For the text-containing cell, return its midpoint in (x, y) coordinate format. 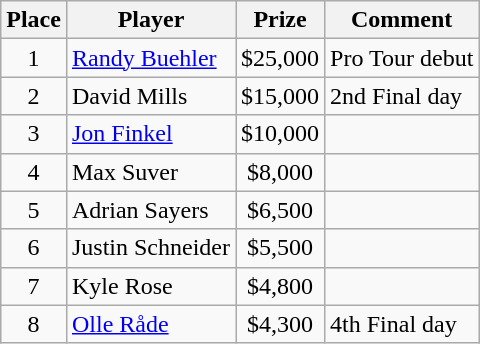
3 (34, 134)
Kyle Rose (150, 286)
Jon Finkel (150, 134)
$8,000 (280, 172)
Comment (402, 20)
2nd Final day (402, 96)
$6,500 (280, 210)
5 (34, 210)
$5,500 (280, 248)
$25,000 (280, 58)
7 (34, 286)
Adrian Sayers (150, 210)
$15,000 (280, 96)
David Mills (150, 96)
Olle Råde (150, 324)
Pro Tour debut (402, 58)
$4,300 (280, 324)
Justin Schneider (150, 248)
$10,000 (280, 134)
2 (34, 96)
Max Suver (150, 172)
Prize (280, 20)
8 (34, 324)
4 (34, 172)
$4,800 (280, 286)
Place (34, 20)
4th Final day (402, 324)
Player (150, 20)
6 (34, 248)
1 (34, 58)
Randy Buehler (150, 58)
